Return [x, y] of the center of cell containing provided text 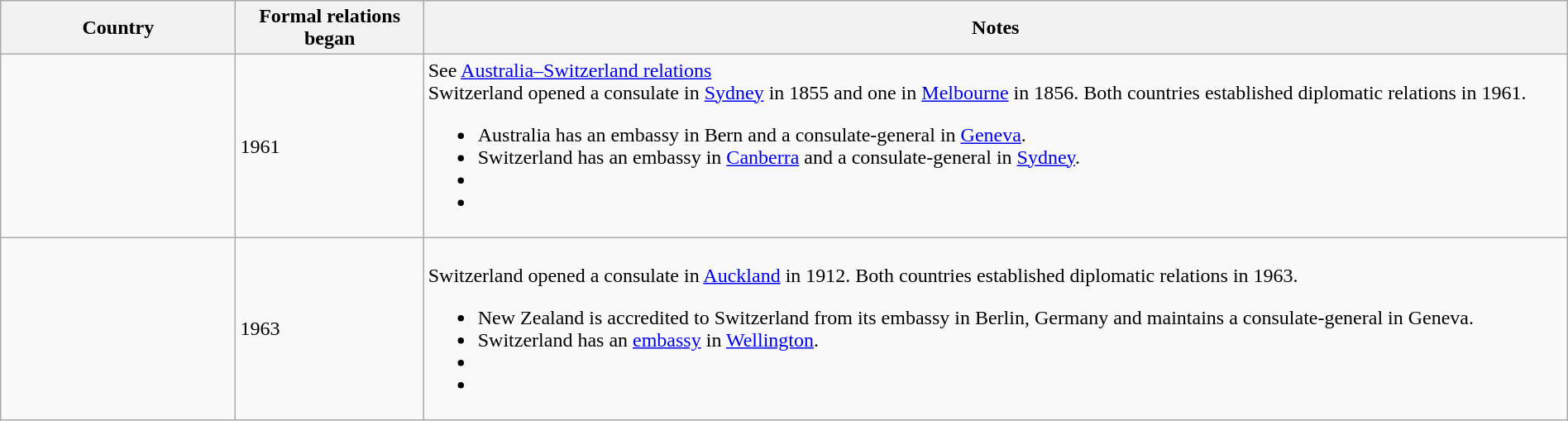
Country [118, 28]
1961 [329, 146]
Formal relations began [329, 28]
1963 [329, 329]
Notes [996, 28]
